Identify which cell holds the provided text, then report its [X, Y] central coordinate. 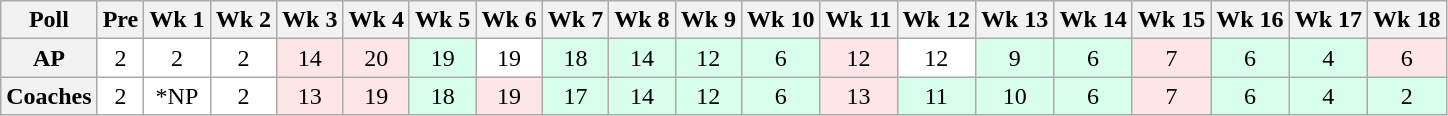
Poll [49, 20]
Wk 9 [708, 20]
Wk 17 [1328, 20]
Wk 16 [1250, 20]
Wk 13 [1014, 20]
Wk 4 [376, 20]
Wk 7 [575, 20]
Wk 15 [1171, 20]
11 [936, 96]
Wk 1 [177, 20]
Wk 3 [310, 20]
10 [1014, 96]
17 [575, 96]
Wk 10 [781, 20]
9 [1014, 58]
Wk 6 [509, 20]
Wk 18 [1407, 20]
Wk 12 [936, 20]
Wk 8 [642, 20]
20 [376, 58]
Wk 11 [858, 20]
Wk 5 [442, 20]
Pre [120, 20]
Wk 14 [1093, 20]
AP [49, 58]
Wk 2 [243, 20]
Coaches [49, 96]
*NP [177, 96]
